Scan for the cell matching the given text and deliver its [X, Y] coordinate at center. 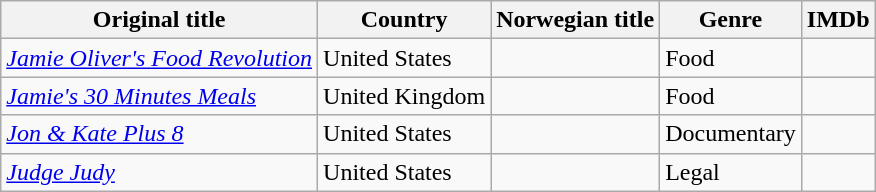
Judge Judy [160, 172]
Legal [731, 172]
Jon & Kate Plus 8 [160, 134]
Norwegian title [576, 20]
Documentary [731, 134]
IMDb [838, 20]
Jamie's 30 Minutes Meals [160, 96]
United Kingdom [404, 96]
Country [404, 20]
Original title [160, 20]
Jamie Oliver's Food Revolution [160, 58]
Genre [731, 20]
